Return [x, y] of the center of cell containing provided text 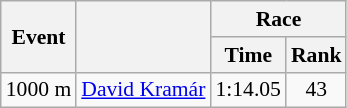
Rank [316, 55]
David Kramár [143, 90]
Event [38, 36]
1000 m [38, 90]
43 [316, 90]
Time [248, 55]
1:14.05 [248, 90]
Race [278, 19]
